Detect which cell encompasses the target text, then output its (x, y) center coordinate. 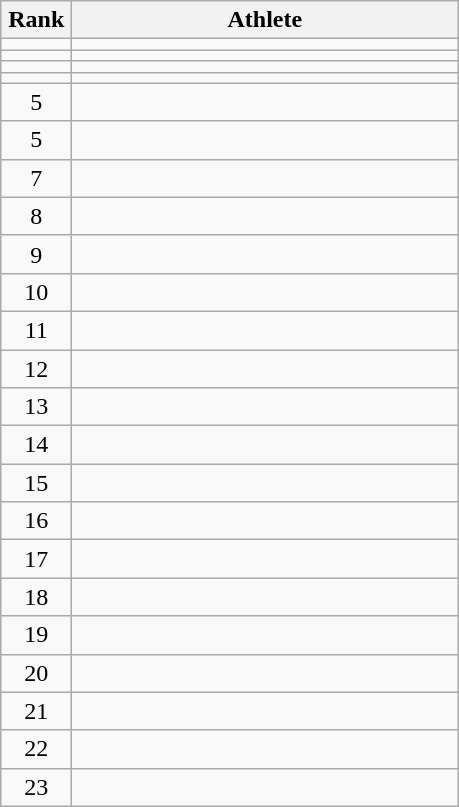
23 (36, 787)
20 (36, 673)
16 (36, 521)
22 (36, 749)
Athlete (265, 20)
9 (36, 254)
Rank (36, 20)
15 (36, 483)
13 (36, 407)
8 (36, 216)
19 (36, 635)
14 (36, 445)
17 (36, 559)
18 (36, 597)
12 (36, 369)
10 (36, 292)
7 (36, 178)
11 (36, 330)
21 (36, 711)
